Search for the cell housing the specified text and yield its (x, y) center coordinate. 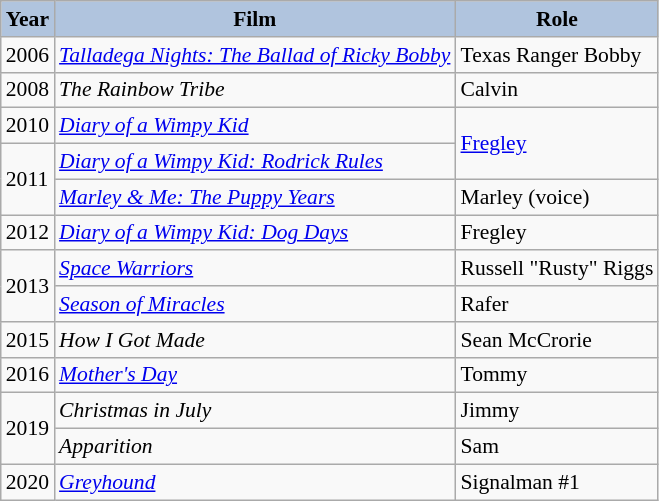
2012 (28, 233)
Calvin (556, 90)
Space Warriors (254, 269)
Marley (voice) (556, 197)
How I Got Made (254, 340)
Apparition (254, 447)
Diary of a Wimpy Kid (254, 126)
Year (28, 19)
2008 (28, 90)
The Rainbow Tribe (254, 90)
Tommy (556, 375)
Rafer (556, 304)
Diary of a Wimpy Kid: Rodrick Rules (254, 162)
Film (254, 19)
Greyhound (254, 482)
2006 (28, 55)
Russell "Rusty" Riggs (556, 269)
2011 (28, 180)
2019 (28, 428)
Texas Ranger Bobby (556, 55)
Mother's Day (254, 375)
2010 (28, 126)
Marley & Me: The Puppy Years (254, 197)
Diary of a Wimpy Kid: Dog Days (254, 233)
Christmas in July (254, 411)
2013 (28, 286)
Sean McCrorie (556, 340)
Jimmy (556, 411)
Talladega Nights: The Ballad of Ricky Bobby (254, 55)
Season of Miracles (254, 304)
Signalman #1 (556, 482)
2015 (28, 340)
Sam (556, 447)
Role (556, 19)
2020 (28, 482)
2016 (28, 375)
